Output the [x, y] coordinate of the center of the cell containing the given text.  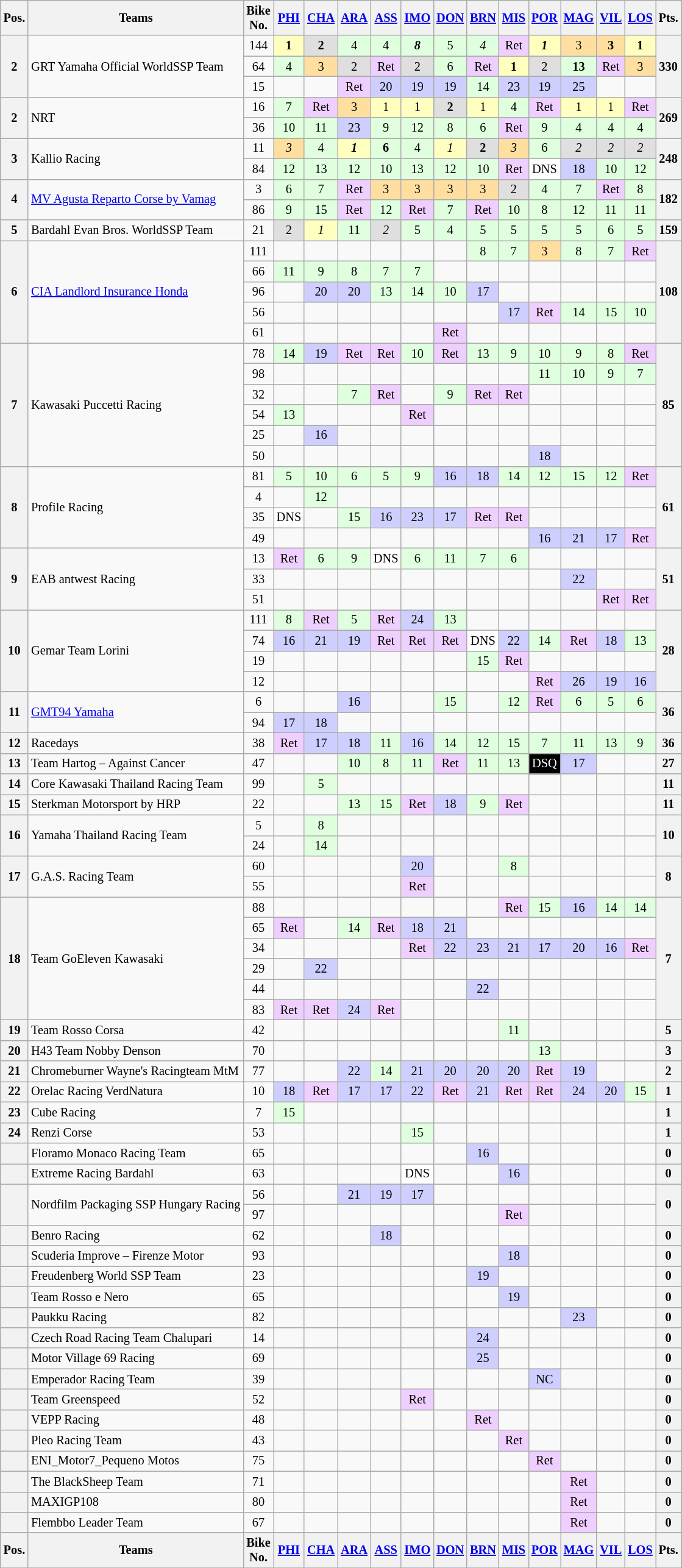
GMT94 Yamaha [135, 712]
Czech Road Racing Team Chalupari [135, 1338]
Profile Racing [135, 507]
62 [258, 1235]
VEPP Racing [135, 1420]
78 [258, 353]
49 [258, 538]
82 [258, 1318]
Team Rosso Corsa [135, 1031]
ENI_Motor7_Pequeno Motos [135, 1461]
Extreme Racing Bardahl [135, 1174]
MV Agusta Reparto Corse by Vamag [135, 200]
Team Rosso e Nero [135, 1297]
75 [258, 1461]
Emperador Racing Team [135, 1379]
71 [258, 1481]
93 [258, 1256]
Floramo Monaco Racing Team [135, 1153]
80 [258, 1502]
35 [258, 517]
The BlackSheep Team [135, 1481]
38 [258, 743]
33 [258, 579]
Core Kawasaki Thailand Racing Team [135, 784]
88 [258, 907]
Bardahl Evan Bros. WorldSSP Team [135, 230]
42 [258, 1031]
77 [258, 1071]
Kallio Racing [135, 158]
DSQ [545, 764]
96 [258, 292]
Freudenberg World SSP Team [135, 1276]
27 [669, 764]
330 [669, 66]
Yamaha Thailand Racing Team [135, 835]
39 [258, 1379]
Team GoEleven Kawasaki [135, 959]
Kawasaki Puccetti Racing [135, 405]
29 [258, 969]
Benro Racing [135, 1235]
60 [258, 866]
Cube Racing [135, 1112]
CIA Landlord Insurance Honda [135, 292]
Paukku Racing [135, 1318]
159 [669, 230]
84 [258, 169]
47 [258, 764]
Racedays [135, 743]
26 [579, 681]
H43 Team Nobby Denson [135, 1051]
98 [258, 374]
34 [258, 948]
Team Hartog – Against Cancer [135, 764]
48 [258, 1420]
Nordfilm Packaging SSP Hungary Racing [135, 1204]
144 [258, 46]
Orelac Racing VerdNatura [135, 1091]
108 [669, 292]
86 [258, 210]
32 [258, 394]
81 [258, 477]
53 [258, 1133]
248 [669, 158]
50 [258, 456]
Chromeburner Wayne's Racingteam MtM [135, 1071]
83 [258, 1010]
Team Greenspeed [135, 1399]
G.A.S. Racing Team [135, 876]
MAXIGP108 [135, 1502]
74 [258, 640]
44 [258, 989]
69 [258, 1358]
94 [258, 723]
Pleo Racing Team [135, 1441]
67 [258, 1522]
182 [669, 200]
Sterkman Motorsport by HRP [135, 804]
43 [258, 1441]
99 [258, 784]
54 [258, 415]
NRT [135, 117]
Renzi Corse [135, 1133]
NC [545, 1379]
EAB antwest Racing [135, 579]
Scuderia Improve – Firenze Motor [135, 1256]
63 [258, 1174]
97 [258, 1215]
85 [669, 405]
66 [258, 271]
52 [258, 1399]
55 [258, 887]
Flembbo Leader Team [135, 1522]
269 [669, 117]
28 [669, 651]
GRT Yamaha Official WorldSSP Team [135, 66]
64 [258, 66]
Motor Village 69 Racing [135, 1358]
Gemar Team Lorini [135, 651]
70 [258, 1051]
